For the text-containing cell, return its midpoint in (X, Y) coordinate format. 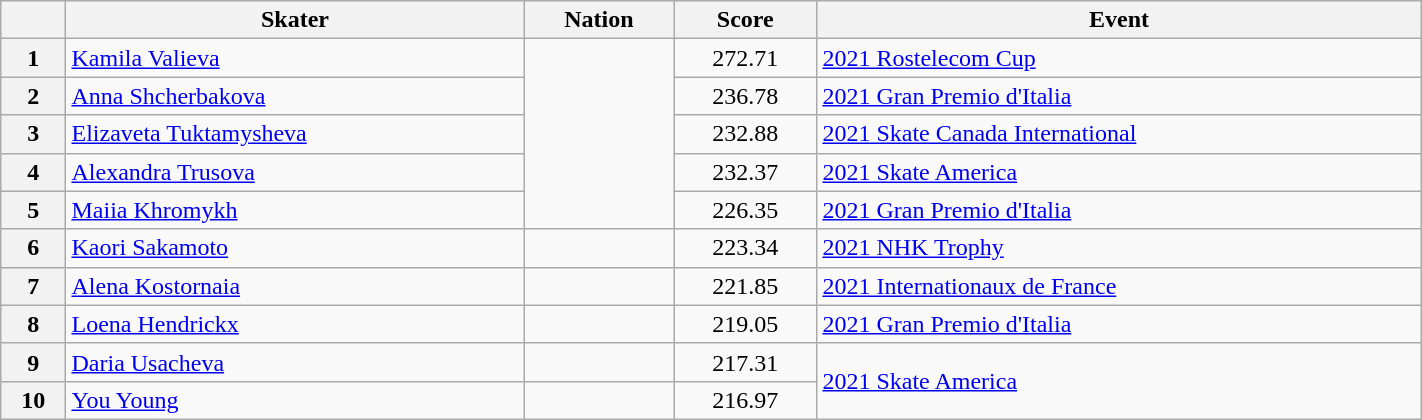
226.35 (746, 210)
Alena Kostornaia (295, 286)
Nation (599, 20)
Skater (295, 20)
2021 NHK Trophy (1119, 248)
Score (746, 20)
232.37 (746, 172)
221.85 (746, 286)
Alexandra Trusova (295, 172)
232.88 (746, 134)
2 (34, 96)
236.78 (746, 96)
2021 Rostelecom Cup (1119, 58)
216.97 (746, 400)
Elizaveta Tuktamysheva (295, 134)
7 (34, 286)
1 (34, 58)
Kaori Sakamoto (295, 248)
10 (34, 400)
Daria Usacheva (295, 362)
223.34 (746, 248)
Event (1119, 20)
2021 Skate Canada International (1119, 134)
272.71 (746, 58)
5 (34, 210)
You Young (295, 400)
219.05 (746, 324)
2021 Internationaux de France (1119, 286)
Loena Hendrickx (295, 324)
4 (34, 172)
6 (34, 248)
9 (34, 362)
Anna Shcherbakova (295, 96)
Kamila Valieva (295, 58)
3 (34, 134)
8 (34, 324)
217.31 (746, 362)
Maiia Khromykh (295, 210)
